Return (x, y) of the center of cell containing provided text 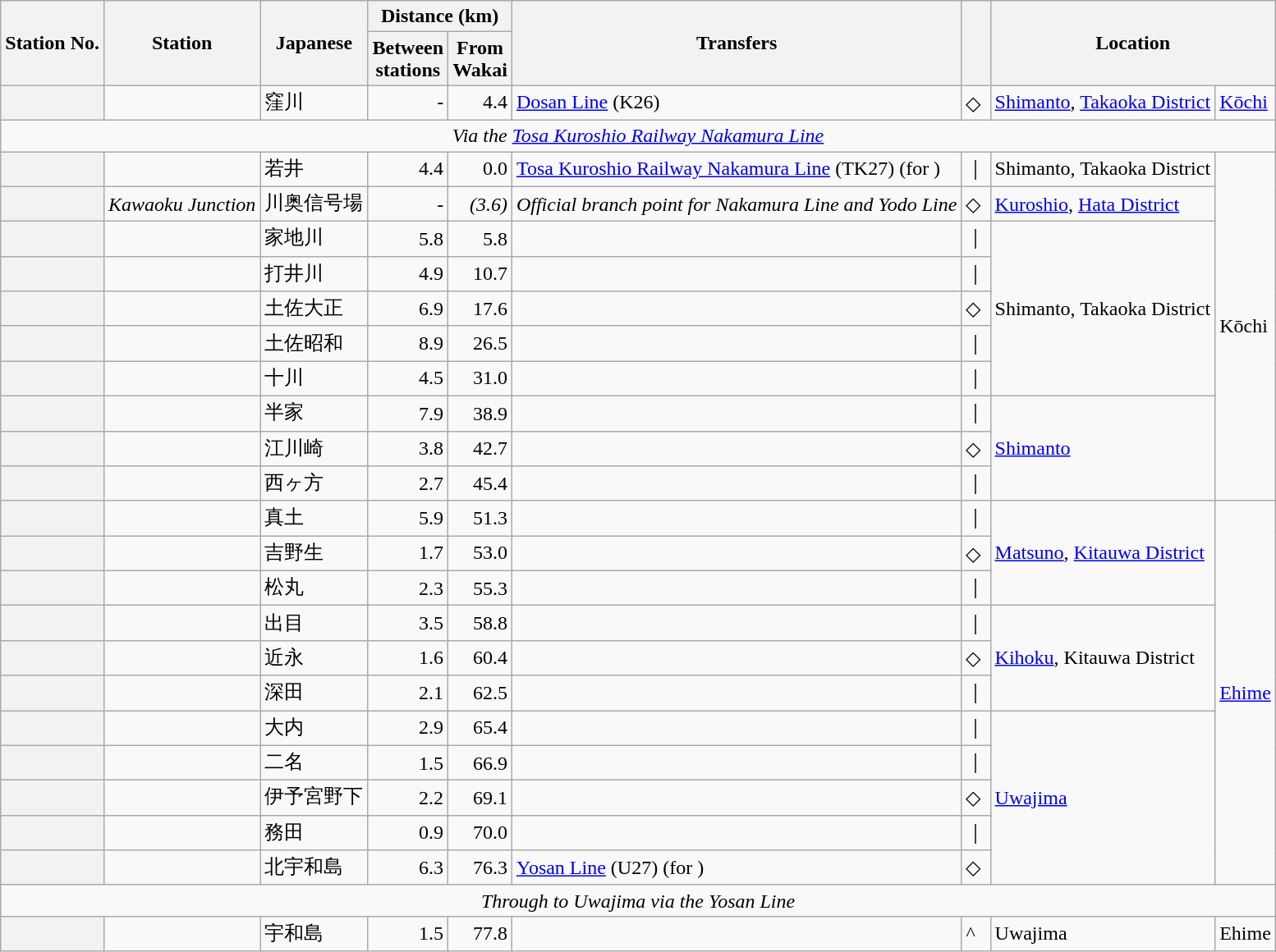
70.0 (480, 832)
Transfers (737, 43)
62.5 (480, 693)
Shimanto (1103, 448)
58.8 (480, 624)
4.5 (408, 379)
38.9 (480, 414)
若井 (314, 169)
Yosan Line (U27) (for ) (737, 868)
Kawaoku Junction (181, 204)
西ヶ方 (314, 484)
6.9 (408, 309)
半家 (314, 414)
(3.6) (480, 204)
Station (181, 43)
2.2 (408, 798)
Distance (km) (440, 16)
^ (975, 934)
6.3 (408, 868)
0.0 (480, 169)
宇和島 (314, 934)
松丸 (314, 588)
0.9 (408, 832)
51.3 (480, 519)
55.3 (480, 588)
2.9 (408, 729)
8.9 (408, 343)
Kuroshio, Hata District (1103, 204)
3.5 (408, 624)
近永 (314, 658)
69.1 (480, 798)
土佐昭和 (314, 343)
42.7 (480, 448)
17.6 (480, 309)
77.8 (480, 934)
出目 (314, 624)
2.7 (408, 484)
窪川 (314, 103)
吉野生 (314, 553)
60.4 (480, 658)
Via the Tosa Kuroshio Railway Nakamura Line (639, 135)
4.9 (408, 274)
打井川 (314, 274)
65.4 (480, 729)
1.7 (408, 553)
53.0 (480, 553)
Japanese (314, 43)
江川崎 (314, 448)
7.9 (408, 414)
Location (1133, 43)
76.3 (480, 868)
Betweenstations (408, 59)
10.7 (480, 274)
26.5 (480, 343)
Station No. (53, 43)
二名 (314, 763)
川奥信号場 (314, 204)
土佐大正 (314, 309)
Kihoku, Kitauwa District (1103, 658)
Through to Uwajima via the Yosan Line (639, 900)
Official branch point for Nakamura Line and Yodo Line (737, 204)
大内 (314, 729)
2.1 (408, 693)
深田 (314, 693)
31.0 (480, 379)
務田 (314, 832)
北宇和島 (314, 868)
2.3 (408, 588)
3.8 (408, 448)
真土 (314, 519)
Matsuno, Kitauwa District (1103, 553)
5.9 (408, 519)
家地川 (314, 240)
FromWakai (480, 59)
Tosa Kuroshio Railway Nakamura Line (TK27) (for ) (737, 169)
45.4 (480, 484)
伊予宮野下 (314, 798)
十川 (314, 379)
66.9 (480, 763)
Dosan Line (K26) (737, 103)
1.6 (408, 658)
